Output the [X, Y] coordinate of the center of the cell containing the given text.  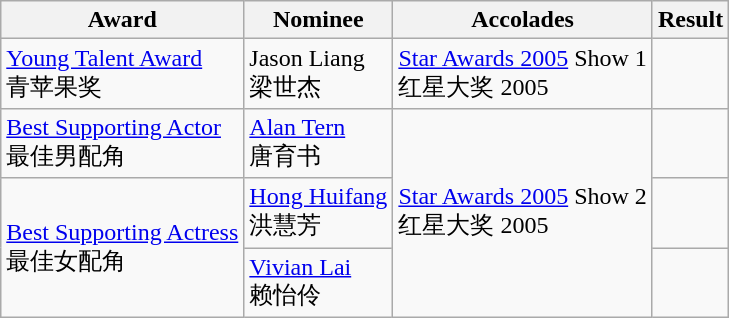
Star Awards 2005 Show 1 红星大奖 2005 [523, 74]
Best Supporting Actress 最佳女配角 [122, 248]
Young Talent Award 青苹果奖 [122, 74]
Accolades [523, 20]
Star Awards 2005 Show 2 红星大奖 2005 [523, 212]
Alan Tern 唐育书 [318, 143]
Result [690, 20]
Best Supporting Actor 最佳男配角 [122, 143]
Nominee [318, 20]
Jason Liang 梁世杰 [318, 74]
Hong Huifang 洪慧芳 [318, 213]
Vivian Lai 赖怡伶 [318, 283]
Award [122, 20]
